Extract the (X, Y) coordinate from the center of the cell holding the provided text.  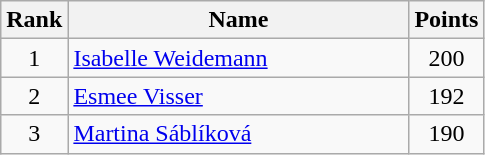
200 (446, 58)
2 (34, 96)
1 (34, 58)
192 (446, 96)
Esmee Visser (238, 96)
Rank (34, 20)
Isabelle Weidemann (238, 58)
Martina Sáblíková (238, 134)
190 (446, 134)
3 (34, 134)
Name (238, 20)
Points (446, 20)
